Scan for the cell matching the given text and deliver its [X, Y] coordinate at center. 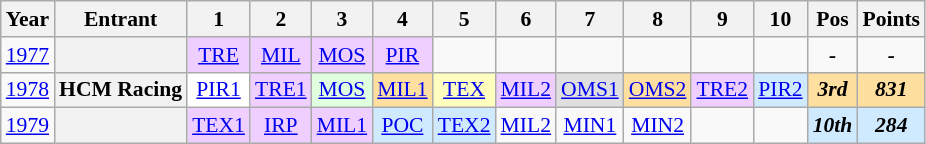
TEX1 [218, 126]
IRP [281, 126]
284 [891, 126]
TEX [464, 90]
TRE1 [281, 90]
9 [722, 19]
Points [891, 19]
5 [464, 19]
831 [891, 90]
MIN1 [590, 126]
8 [658, 19]
3rd [833, 90]
2 [281, 19]
10 [780, 19]
Pos [833, 19]
MIN2 [658, 126]
3 [342, 19]
PIR1 [218, 90]
POC [402, 126]
1979 [28, 126]
TRE2 [722, 90]
6 [526, 19]
MIL [281, 55]
1977 [28, 55]
TRE [218, 55]
4 [402, 19]
OMS1 [590, 90]
TEX2 [464, 126]
Year [28, 19]
OMS2 [658, 90]
1978 [28, 90]
HCM Racing [120, 90]
Entrant [120, 19]
7 [590, 19]
1 [218, 19]
PIR [402, 55]
PIR2 [780, 90]
10th [833, 126]
